Capture the cell that displays the provided text and extract its [x, y] central coordinate. 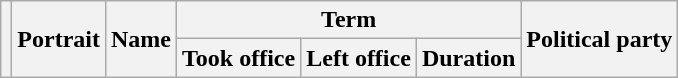
Name [140, 39]
Term [349, 20]
Political party [600, 39]
Took office [239, 58]
Duration [468, 58]
Portrait [59, 39]
Left office [359, 58]
